Determine the [X, Y] coordinate at the center of the cell enclosing the given text.  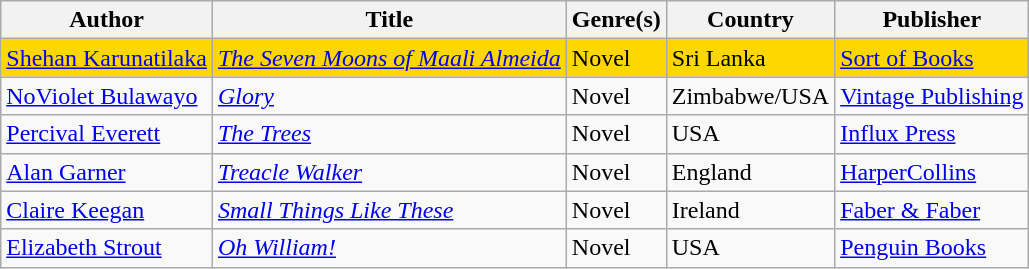
The Trees [389, 134]
Publisher [932, 20]
Genre(s) [616, 20]
Alan Garner [107, 172]
The Seven Moons of Maali Almeida [389, 58]
Ireland [750, 210]
Percival Everett [107, 134]
NoViolet Bulawayo [107, 96]
Penguin Books [932, 248]
Treacle Walker [389, 172]
Claire Keegan [107, 210]
Sort of Books [932, 58]
England [750, 172]
Shehan Karunatilaka [107, 58]
HarperCollins [932, 172]
Faber & Faber [932, 210]
Elizabeth Strout [107, 248]
Glory [389, 96]
Vintage Publishing [932, 96]
Oh William! [389, 248]
Zimbabwe/USA [750, 96]
Title [389, 20]
Sri Lanka [750, 58]
Influx Press [932, 134]
Country [750, 20]
Small Things Like These [389, 210]
Author [107, 20]
